Search for the cell housing the specified text and yield its [X, Y] center coordinate. 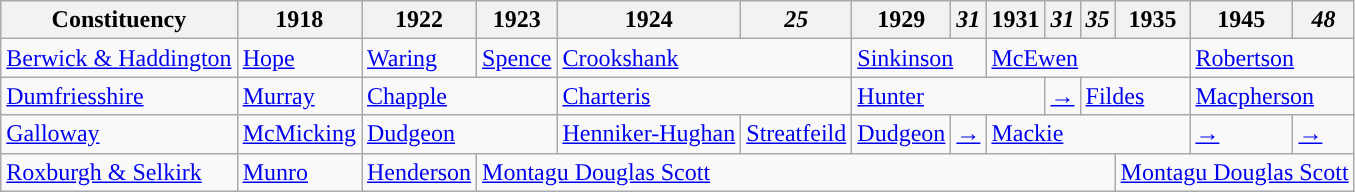
Constituency [119, 20]
1945 [1242, 20]
Streatfeild [796, 134]
Dumfriesshire [119, 96]
Henniker-Hughan [649, 134]
Mackie [1088, 134]
1923 [517, 20]
1929 [902, 20]
48 [1324, 20]
Hunter [948, 96]
Fildes [1135, 96]
McEwen [1088, 58]
1922 [420, 20]
Roxburgh & Selkirk [119, 172]
Munro [299, 172]
Charteris [704, 96]
Waring [420, 58]
Spence [517, 58]
Murray [299, 96]
Sinkinson [919, 58]
Robertson [1272, 58]
1918 [299, 20]
1935 [1152, 20]
25 [796, 20]
Galloway [119, 134]
Macpherson [1272, 96]
Berwick & Haddington [119, 58]
McMicking [299, 134]
Henderson [420, 172]
Chapple [460, 96]
Hope [299, 58]
1931 [1016, 20]
1924 [649, 20]
Crookshank [704, 58]
35 [1098, 20]
